Locate the cell with the specified text and output its [X, Y] center coordinate. 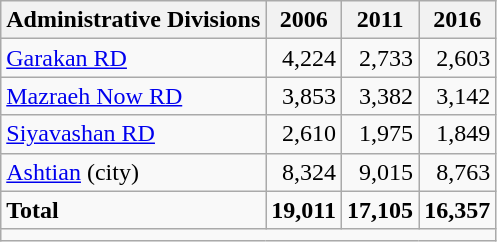
2016 [458, 20]
17,105 [380, 210]
8,324 [304, 172]
8,763 [458, 172]
2,610 [304, 134]
2,603 [458, 58]
2,733 [380, 58]
1,849 [458, 134]
9,015 [380, 172]
Administrative Divisions [134, 20]
16,357 [458, 210]
19,011 [304, 210]
Ashtian (city) [134, 172]
Siyavashan RD [134, 134]
3,142 [458, 96]
Garakan RD [134, 58]
2011 [380, 20]
Mazraeh Now RD [134, 96]
2006 [304, 20]
3,853 [304, 96]
1,975 [380, 134]
3,382 [380, 96]
Total [134, 210]
4,224 [304, 58]
